Return [x, y] of the center of cell containing provided text 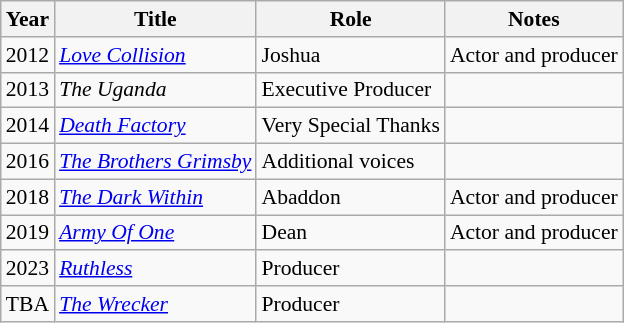
Ruthless [155, 269]
The Wrecker [155, 304]
2013 [28, 90]
2018 [28, 197]
2012 [28, 55]
2016 [28, 162]
Additional voices [350, 162]
Executive Producer [350, 90]
Title [155, 19]
Abaddon [350, 197]
Very Special Thanks [350, 126]
Love Collision [155, 55]
Role [350, 19]
Death Factory [155, 126]
Joshua [350, 55]
2014 [28, 126]
2019 [28, 233]
The Brothers Grimsby [155, 162]
Year [28, 19]
TBA [28, 304]
Dean [350, 233]
The Uganda [155, 90]
Notes [534, 19]
2023 [28, 269]
The Dark Within [155, 197]
Army Of One [155, 233]
